Output the [X, Y] coordinate of the center of the cell containing the given text.  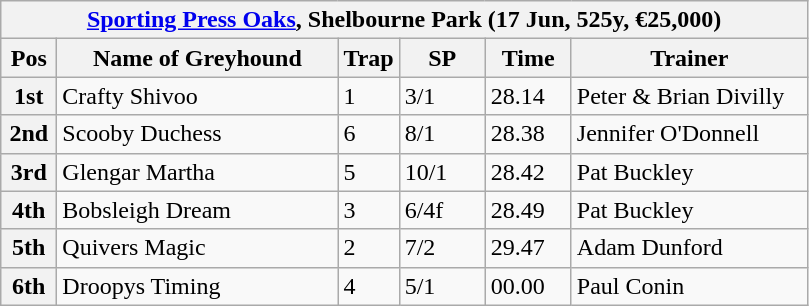
3 [368, 210]
SP [442, 58]
Sporting Press Oaks, Shelbourne Park (17 Jun, 525y, €25,000) [404, 20]
28.38 [528, 134]
29.47 [528, 248]
28.49 [528, 210]
Time [528, 58]
Peter & Brian Divilly [689, 96]
Adam Dunford [689, 248]
Paul Conin [689, 286]
Glengar Martha [198, 172]
Quivers Magic [198, 248]
Bobsleigh Dream [198, 210]
6/4f [442, 210]
Name of Greyhound [198, 58]
5/1 [442, 286]
3/1 [442, 96]
Crafty Shivoo [198, 96]
10/1 [442, 172]
Droopys Timing [198, 286]
8/1 [442, 134]
2nd [29, 134]
Pos [29, 58]
3rd [29, 172]
5 [368, 172]
00.00 [528, 286]
Scooby Duchess [198, 134]
Trap [368, 58]
4th [29, 210]
Jennifer O'Donnell [689, 134]
28.14 [528, 96]
6 [368, 134]
2 [368, 248]
7/2 [442, 248]
6th [29, 286]
Trainer [689, 58]
5th [29, 248]
1 [368, 96]
4 [368, 286]
28.42 [528, 172]
1st [29, 96]
